Scan for the cell matching the given text and deliver its (X, Y) coordinate at center. 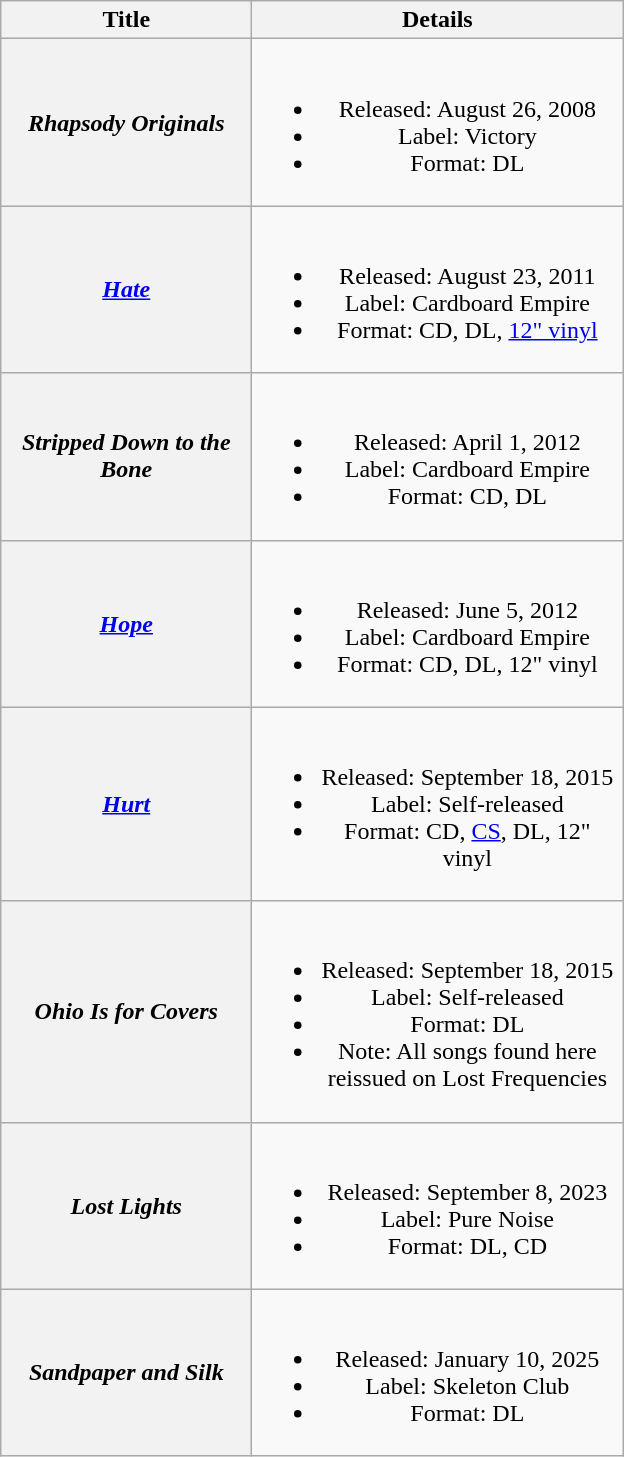
Hate (126, 290)
Released: August 23, 2011Label: Cardboard EmpireFormat: CD, DL, 12" vinyl (438, 290)
Released: September 18, 2015Label: Self-releasedFormat: DLNote: All songs found here reissued on Lost Frequencies (438, 1012)
Lost Lights (126, 1206)
Title (126, 20)
Hope (126, 624)
Stripped Down to the Bone (126, 456)
Released: April 1, 2012Label: Cardboard EmpireFormat: CD, DL (438, 456)
Ohio Is for Covers (126, 1012)
Hurt (126, 804)
Sandpaper and Silk (126, 1372)
Released: January 10, 2025Label: Skeleton ClubFormat: DL (438, 1372)
Released: September 8, 2023Label: Pure NoiseFormat: DL, CD (438, 1206)
Released: June 5, 2012Label: Cardboard EmpireFormat: CD, DL, 12" vinyl (438, 624)
Rhapsody Originals (126, 122)
Released: August 26, 2008Label: VictoryFormat: DL (438, 122)
Released: September 18, 2015Label: Self-releasedFormat: CD, CS, DL, 12" vinyl (438, 804)
Details (438, 20)
